Return the [X, Y] coordinate for the center point of the cell that contains the specified text.  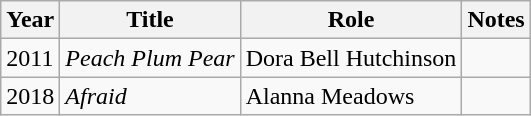
Year [30, 20]
2011 [30, 58]
2018 [30, 96]
Notes [496, 20]
Title [150, 20]
Peach Plum Pear [150, 58]
Afraid [150, 96]
Role [351, 20]
Alanna Meadows [351, 96]
Dora Bell Hutchinson [351, 58]
